Identify which cell holds the provided text, then report its (X, Y) central coordinate. 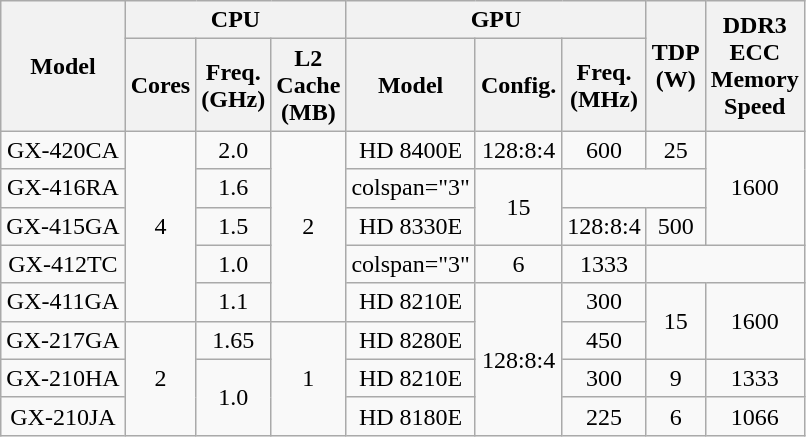
1 (308, 378)
GX-210HA (63, 378)
Freq.(MHz) (604, 85)
1066 (754, 416)
1.1 (234, 302)
GX-217GA (63, 340)
GX-412TC (63, 264)
1.65 (234, 340)
GX-420CA (63, 150)
9 (676, 378)
HD 8330E (411, 226)
Freq.(GHz) (234, 85)
HD 8400E (411, 150)
GX-411GA (63, 302)
2.0 (234, 150)
450 (604, 340)
25 (676, 150)
500 (676, 226)
4 (160, 226)
HD 8180E (411, 416)
DDR3ECCMemorySpeed (754, 66)
225 (604, 416)
CPU (236, 20)
GX-415GA (63, 226)
600 (604, 150)
L2Cache(MB) (308, 85)
Cores (160, 85)
Config. (518, 85)
1.6 (234, 188)
GX-210JA (63, 416)
TDP(W) (676, 66)
GX-416RA (63, 188)
HD 8280E (411, 340)
GPU (496, 20)
1.5 (234, 226)
